Extract the (x, y) coordinate from the center of the cell holding the provided text.  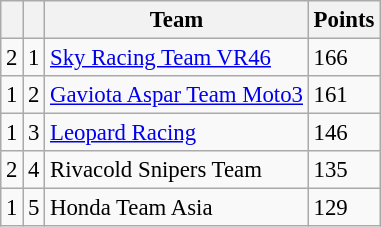
Sky Racing Team VR46 (177, 58)
Honda Team Asia (177, 208)
4 (34, 170)
Leopard Racing (177, 133)
3 (34, 133)
146 (344, 133)
135 (344, 170)
129 (344, 208)
Points (344, 20)
Rivacold Snipers Team (177, 170)
5 (34, 208)
Gaviota Aspar Team Moto3 (177, 95)
166 (344, 58)
Team (177, 20)
161 (344, 95)
